For the text-containing cell, return its midpoint in [X, Y] coordinate format. 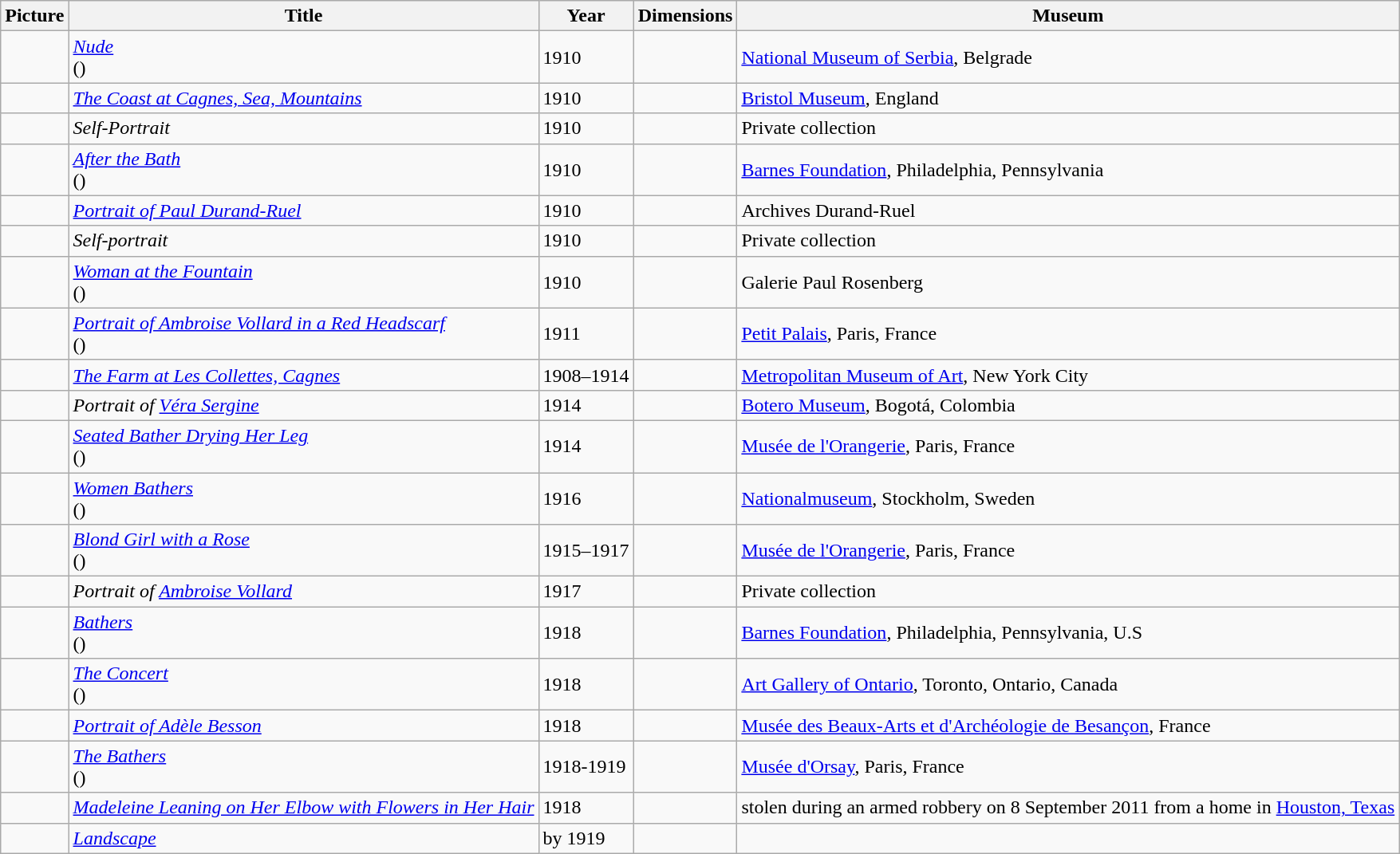
1915–1917 [586, 550]
Musée des Beaux-Arts et d'Archéologie de Besançon, France [1068, 726]
Title [303, 16]
After the Bath() [303, 169]
1911 [586, 333]
stolen during an armed robbery on 8 September 2011 from a home in Houston, Texas [1068, 808]
Museum [1068, 16]
The Coast at Cagnes, Sea, Mountains [303, 98]
Madeleine Leaning on Her Elbow with Flowers in Her Hair [303, 808]
Blond Girl with a Rose() [303, 550]
Galerie Paul Rosenberg [1068, 282]
Bathers() [303, 633]
Bristol Museum, England [1068, 98]
The Farm at Les Collettes, Cagnes [303, 375]
Portrait of Adèle Besson [303, 726]
Nationalmuseum, Stockholm, Sweden [1068, 498]
Year [586, 16]
Portrait of Véra Sergine [303, 405]
Woman at the Fountain() [303, 282]
Musée d'Orsay, Paris, France [1068, 767]
Botero Museum, Bogotá, Colombia [1068, 405]
Self-portrait [303, 241]
1908–1914 [586, 375]
National Museum of Serbia, Belgrade [1068, 57]
1918-1919 [586, 767]
Landscape [303, 838]
Archives Durand-Ruel [1068, 211]
The Concert() [303, 684]
Self-Portrait [303, 128]
Picture [35, 16]
Metropolitan Museum of Art, New York City [1068, 375]
Petit Palais, Paris, France [1068, 333]
Nude() [303, 57]
Portrait of Ambroise Vollard in a Red Headscarf() [303, 333]
1917 [586, 592]
Portrait of Ambroise Vollard [303, 592]
Women Bathers() [303, 498]
Dimensions [685, 16]
Barnes Foundation, Philadelphia, Pennsylvania, U.S [1068, 633]
Portrait of Paul Durand-Ruel [303, 211]
by 1919 [586, 838]
The Bathers() [303, 767]
Art Gallery of Ontario, Toronto, Ontario, Canada [1068, 684]
Barnes Foundation, Philadelphia, Pennsylvania [1068, 169]
Seated Bather Drying Her Leg() [303, 447]
1916 [586, 498]
